Pinpoint the cell where the given text exists, returning its (X, Y) midpoint coordinate. 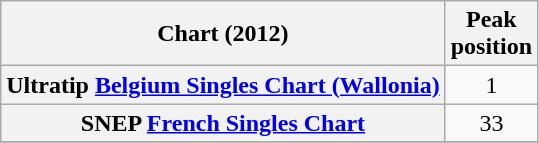
SNEP French Singles Chart (223, 123)
Chart (2012) (223, 34)
33 (491, 123)
1 (491, 85)
Peakposition (491, 34)
Ultratip Belgium Singles Chart (Wallonia) (223, 85)
